Detect which cell encompasses the target text, then output its (X, Y) center coordinate. 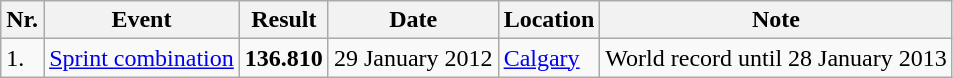
Result (284, 20)
1. (22, 58)
Date (413, 20)
Calgary (549, 58)
Event (142, 20)
Sprint combination (142, 58)
World record until 28 January 2013 (776, 58)
Nr. (22, 20)
Note (776, 20)
136.810 (284, 58)
29 January 2012 (413, 58)
Location (549, 20)
